Capture the cell that displays the provided text and extract its (X, Y) central coordinate. 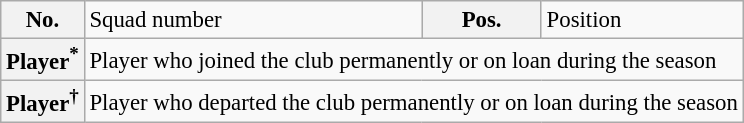
Position (642, 20)
Pos. (482, 20)
No. (42, 20)
Squad number (253, 20)
Player who joined the club permanently or on loan during the season (414, 60)
Player* (42, 60)
Player† (42, 102)
Player who departed the club permanently or on loan during the season (414, 102)
